Determine the [x, y] coordinate at the center of the cell enclosing the given text.  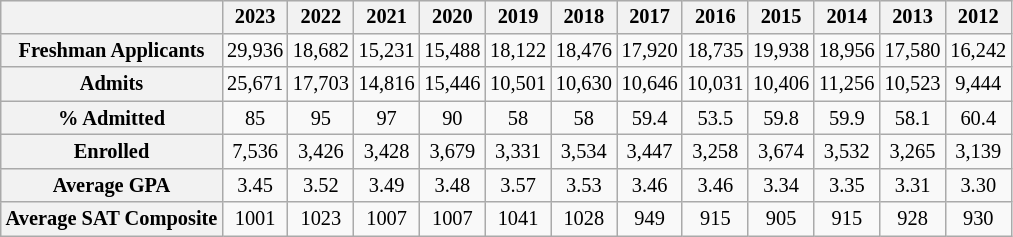
3,331 [518, 152]
3.57 [518, 185]
3,428 [387, 152]
7,536 [255, 152]
3,532 [847, 152]
3.52 [321, 185]
10,501 [518, 84]
10,523 [913, 84]
18,476 [584, 51]
15,231 [387, 51]
1023 [321, 219]
928 [913, 219]
19,938 [781, 51]
Admits [112, 84]
930 [978, 219]
85 [255, 118]
1041 [518, 219]
29,936 [255, 51]
18,122 [518, 51]
3.48 [452, 185]
2017 [650, 17]
2022 [321, 17]
10,406 [781, 84]
3.49 [387, 185]
53.5 [715, 118]
95 [321, 118]
Average GPA [112, 185]
3.53 [584, 185]
15,488 [452, 51]
2020 [452, 17]
Average SAT Composite [112, 219]
2013 [913, 17]
2018 [584, 17]
2015 [781, 17]
949 [650, 219]
59.4 [650, 118]
3,679 [452, 152]
Freshman Applicants [112, 51]
17,703 [321, 84]
59.9 [847, 118]
2016 [715, 17]
1001 [255, 219]
3.35 [847, 185]
9,444 [978, 84]
3,534 [584, 152]
25,671 [255, 84]
17,580 [913, 51]
3.30 [978, 185]
2019 [518, 17]
1028 [584, 219]
3.45 [255, 185]
3,258 [715, 152]
3.34 [781, 185]
18,956 [847, 51]
905 [781, 219]
2023 [255, 17]
3.31 [913, 185]
58.1 [913, 118]
15,446 [452, 84]
2012 [978, 17]
10,031 [715, 84]
10,630 [584, 84]
97 [387, 118]
3,674 [781, 152]
3,139 [978, 152]
2014 [847, 17]
16,242 [978, 51]
90 [452, 118]
17,920 [650, 51]
3,447 [650, 152]
2021 [387, 17]
% Admitted [112, 118]
59.8 [781, 118]
14,816 [387, 84]
3,426 [321, 152]
11,256 [847, 84]
10,646 [650, 84]
3,265 [913, 152]
60.4 [978, 118]
Enrolled [112, 152]
18,735 [715, 51]
18,682 [321, 51]
